Extract the (x, y) coordinate from the center of the cell holding the provided text.  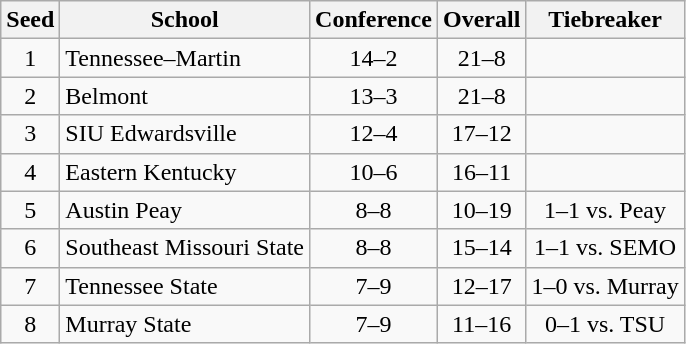
Overall (481, 20)
2 (30, 96)
Southeast Missouri State (185, 248)
17–12 (481, 134)
0–1 vs. TSU (605, 324)
SIU Edwardsville (185, 134)
11–16 (481, 324)
1–1 vs. SEMO (605, 248)
Tennessee–Martin (185, 58)
School (185, 20)
Tiebreaker (605, 20)
1–1 vs. Peay (605, 210)
3 (30, 134)
10–6 (374, 172)
16–11 (481, 172)
Belmont (185, 96)
12–17 (481, 286)
7 (30, 286)
14–2 (374, 58)
1–0 vs. Murray (605, 286)
Austin Peay (185, 210)
10–19 (481, 210)
5 (30, 210)
12–4 (374, 134)
8 (30, 324)
1 (30, 58)
Tennessee State (185, 286)
Murray State (185, 324)
6 (30, 248)
Eastern Kentucky (185, 172)
Conference (374, 20)
13–3 (374, 96)
Seed (30, 20)
4 (30, 172)
15–14 (481, 248)
